Find where the given text appears and provide that cell's center as [x, y] coordinate. 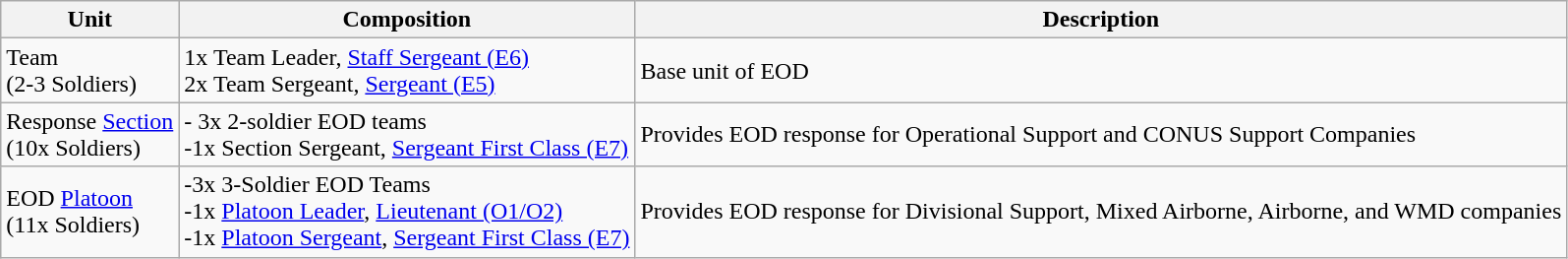
Base unit of EOD [1101, 71]
Description [1101, 20]
EOD Platoon(11x Soldiers) [90, 212]
-3x 3-Soldier EOD Teams-1x Platoon Leader, Lieutenant (O1/O2)-1x Platoon Sergeant, Sergeant First Class (E7) [407, 212]
Response Section(10x Soldiers) [90, 134]
Provides EOD response for Divisional Support, Mixed Airborne, Airborne, and WMD companies [1101, 212]
Team(2-3 Soldiers) [90, 71]
- 3x 2-soldier EOD teams-1x Section Sergeant, Sergeant First Class (E7) [407, 134]
Unit [90, 20]
1x Team Leader, Staff Sergeant (E6)2x Team Sergeant, Sergeant (E5) [407, 71]
Composition [407, 20]
Provides EOD response for Operational Support and CONUS Support Companies [1101, 134]
